Return the [x, y] coordinate for the center point of the cell that contains the specified text.  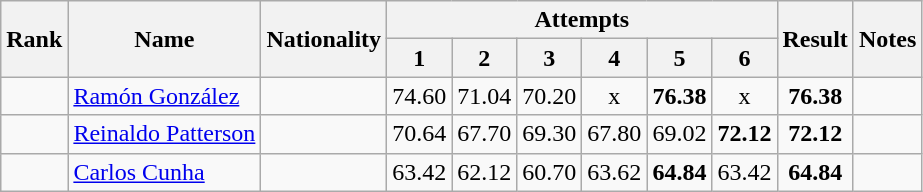
63.62 [614, 172]
Notes [887, 39]
71.04 [484, 96]
6 [744, 58]
Rank [34, 39]
67.80 [614, 134]
Carlos Cunha [164, 172]
74.60 [420, 96]
70.20 [550, 96]
Name [164, 39]
Attempts [582, 20]
5 [680, 58]
69.02 [680, 134]
70.64 [420, 134]
Reinaldo Patterson [164, 134]
3 [550, 58]
Result [815, 39]
Ramón González [164, 96]
Nationality [324, 39]
69.30 [550, 134]
4 [614, 58]
1 [420, 58]
67.70 [484, 134]
62.12 [484, 172]
2 [484, 58]
60.70 [550, 172]
